Return the [X, Y] coordinate for the center point of the cell that contains the specified text.  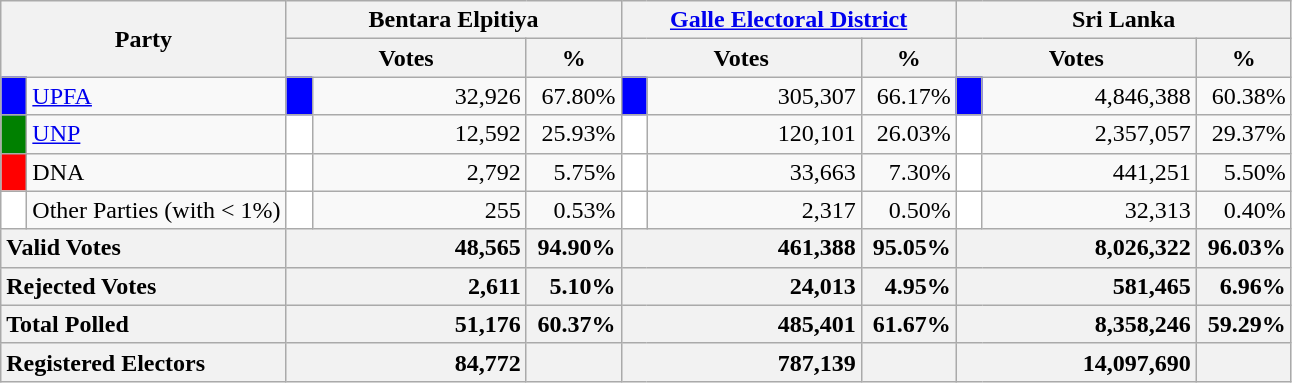
2,611 [406, 286]
67.80% [574, 96]
Rejected Votes [144, 286]
5.50% [1244, 172]
UNP [156, 134]
4,846,388 [1089, 96]
5.10% [574, 286]
6.96% [1244, 286]
84,772 [406, 362]
DNA [156, 172]
29.37% [1244, 134]
4.95% [908, 286]
Other Parties (with < 1%) [156, 210]
60.38% [1244, 96]
95.05% [908, 248]
32,926 [419, 96]
2,317 [754, 210]
441,251 [1089, 172]
2,357,057 [1089, 134]
60.37% [574, 324]
Total Polled [144, 324]
461,388 [741, 248]
48,565 [406, 248]
0.53% [574, 210]
8,358,246 [1076, 324]
96.03% [1244, 248]
UPFA [156, 96]
Party [144, 39]
32,313 [1089, 210]
Registered Electors [144, 362]
Galle Electoral District [788, 20]
120,101 [754, 134]
0.40% [1244, 210]
94.90% [574, 248]
Bentara Elpitiya [454, 20]
485,401 [741, 324]
26.03% [908, 134]
2,792 [419, 172]
24,013 [741, 286]
787,139 [741, 362]
66.17% [908, 96]
305,307 [754, 96]
33,663 [754, 172]
Sri Lanka [1124, 20]
14,097,690 [1076, 362]
Valid Votes [144, 248]
25.93% [574, 134]
61.67% [908, 324]
255 [419, 210]
7.30% [908, 172]
12,592 [419, 134]
5.75% [574, 172]
59.29% [1244, 324]
581,465 [1076, 286]
0.50% [908, 210]
8,026,322 [1076, 248]
51,176 [406, 324]
